Return the (x, y) coordinate for the center point of the cell that contains the specified text.  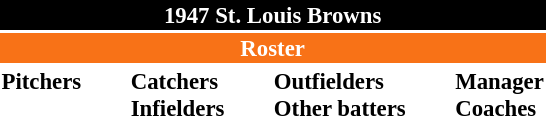
1947 St. Louis Browns (272, 15)
Roster (272, 48)
